Return the [X, Y] coordinate for the center point of the cell that contains the specified text.  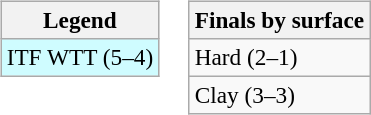
Hard (2–1) [279, 57]
Finals by surface [279, 20]
ITF WTT (5–4) [80, 57]
Clay (3–3) [279, 95]
Legend [80, 20]
